Return (X, Y) of the center of cell containing provided text 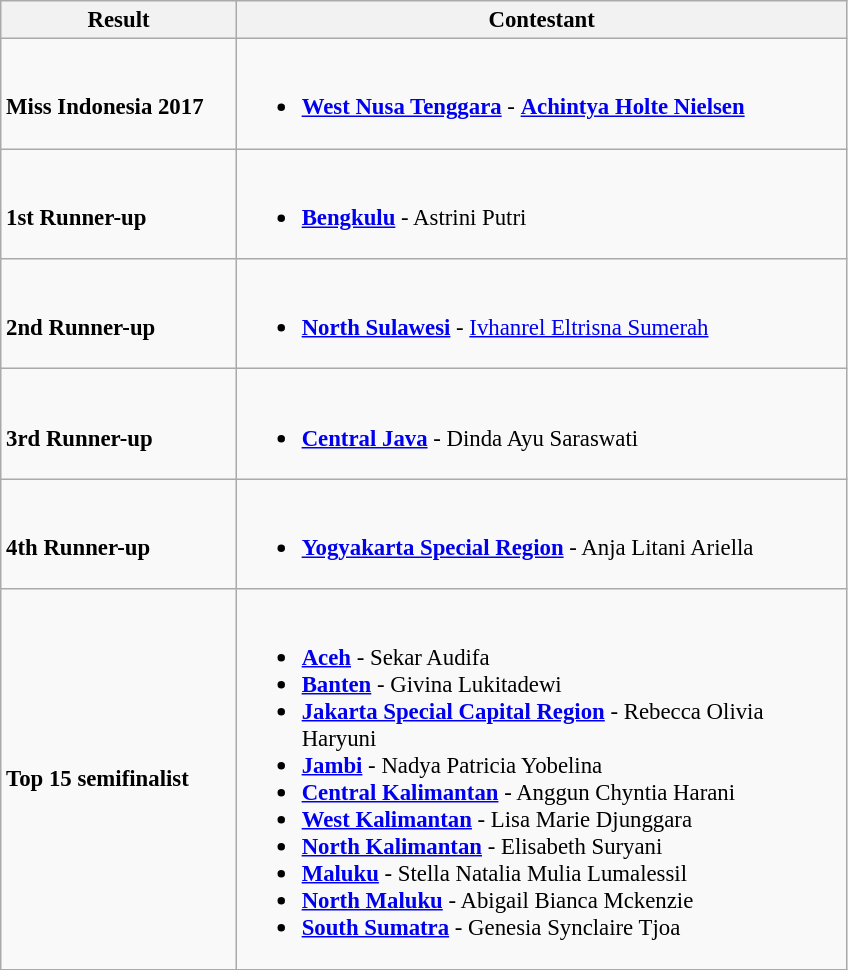
Result (119, 20)
Top 15 semifinalist (119, 779)
North Sulawesi - Ivhanrel Eltrisna Sumerah (542, 314)
Miss Indonesia 2017 (119, 94)
Central Java - Dinda Ayu Saraswati (542, 424)
3rd Runner-up (119, 424)
1st Runner-up (119, 204)
4th Runner-up (119, 534)
Bengkulu - Astrini Putri (542, 204)
2nd Runner-up (119, 314)
West Nusa Tenggara - Achintya Holte Nielsen (542, 94)
Yogyakarta Special Region - Anja Litani Ariella (542, 534)
Contestant (542, 20)
